From the cell containing the given text, extract its center point as (x, y) coordinate. 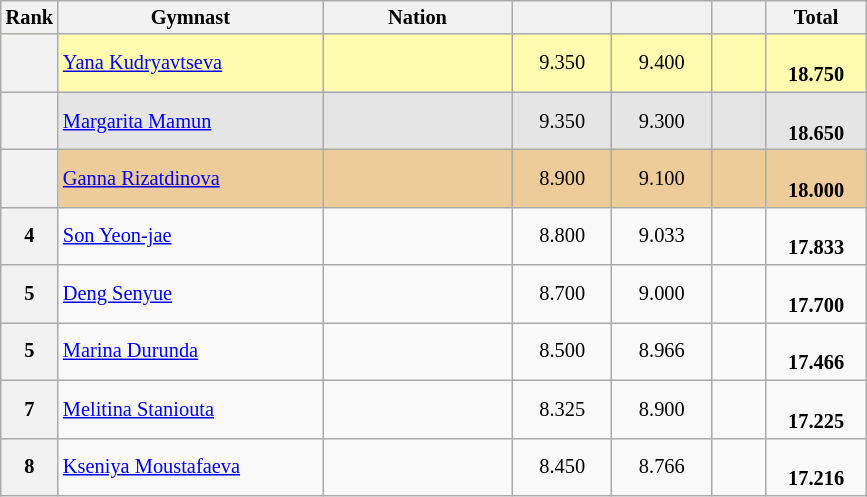
18.650 (816, 121)
Margarita Mamun (190, 121)
9.400 (662, 63)
18.750 (816, 63)
Marina Durunda (190, 351)
Gymnast (190, 17)
8.700 (562, 294)
Son Yeon-jae (190, 236)
8.325 (562, 409)
Melitina Staniouta (190, 409)
9.000 (662, 294)
Ganna Rizatdinova (190, 178)
17.216 (816, 467)
Kseniya Moustafaeva (190, 467)
8.500 (562, 351)
Total (816, 17)
4 (30, 236)
Rank (30, 17)
8.966 (662, 351)
17.225 (816, 409)
8.450 (562, 467)
8.800 (562, 236)
17.833 (816, 236)
Yana Kudryavtseva (190, 63)
8.766 (662, 467)
9.100 (662, 178)
9.033 (662, 236)
Nation (418, 17)
17.700 (816, 294)
8 (30, 467)
7 (30, 409)
Deng Senyue (190, 294)
9.300 (662, 121)
17.466 (816, 351)
18.000 (816, 178)
